Locate the cell with the specified text and output its [X, Y] center coordinate. 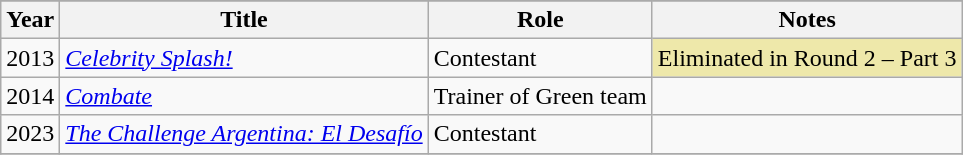
2023 [30, 134]
Notes [807, 20]
Eliminated in Round 2 – Part 3 [807, 58]
2014 [30, 96]
Role [540, 20]
Title [244, 20]
Celebrity Splash! [244, 58]
2013 [30, 58]
Year [30, 20]
Trainer of Green team [540, 96]
The Challenge Argentina: El Desafío [244, 134]
Combate [244, 96]
